Output the (x, y) coordinate of the center of the cell containing the given text.  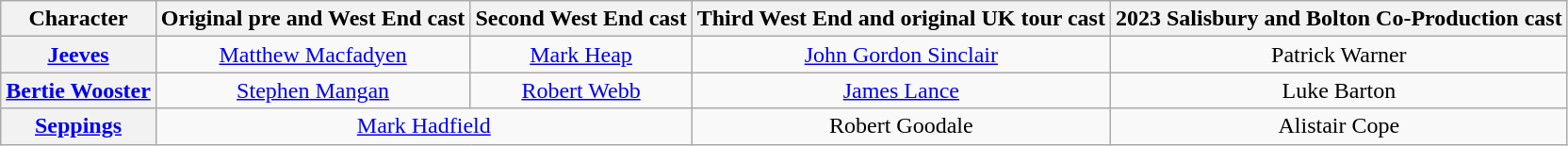
Seppings (79, 126)
Matthew Macfadyen (313, 55)
Patrick Warner (1338, 55)
Robert Goodale (901, 126)
Third West End and original UK tour cast (901, 19)
James Lance (901, 90)
Robert Webb (580, 90)
Original pre and West End cast (313, 19)
Mark Heap (580, 55)
Bertie Wooster (79, 90)
Stephen Mangan (313, 90)
Alistair Cope (1338, 126)
Jeeves (79, 55)
Mark Hadfield (424, 126)
Character (79, 19)
Second West End cast (580, 19)
Luke Barton (1338, 90)
2023 Salisbury and Bolton Co-Production cast (1338, 19)
John Gordon Sinclair (901, 55)
